Scan for the cell matching the given text and deliver its [X, Y] coordinate at center. 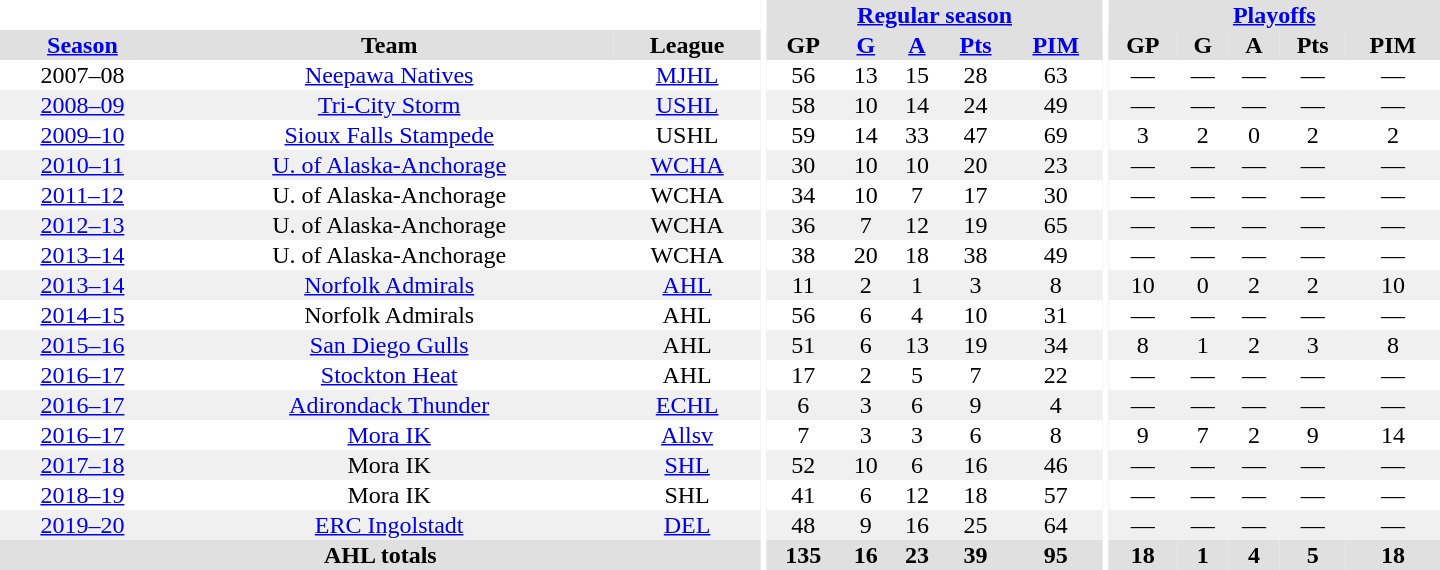
31 [1056, 315]
39 [975, 555]
69 [1056, 135]
22 [1056, 375]
24 [975, 105]
League [688, 45]
36 [803, 225]
DEL [688, 525]
2007–08 [82, 75]
48 [803, 525]
11 [803, 285]
135 [803, 555]
64 [1056, 525]
MJHL [688, 75]
2008–09 [82, 105]
58 [803, 105]
59 [803, 135]
51 [803, 345]
2011–12 [82, 195]
2009–10 [82, 135]
63 [1056, 75]
2012–13 [82, 225]
2015–16 [82, 345]
47 [975, 135]
Stockton Heat [390, 375]
57 [1056, 495]
95 [1056, 555]
ERC Ingolstadt [390, 525]
2017–18 [82, 465]
AHL totals [380, 555]
15 [916, 75]
Season [82, 45]
Playoffs [1274, 15]
28 [975, 75]
Neepawa Natives [390, 75]
San Diego Gulls [390, 345]
33 [916, 135]
2014–15 [82, 315]
2019–20 [82, 525]
Tri-City Storm [390, 105]
Adirondack Thunder [390, 405]
Sioux Falls Stampede [390, 135]
Team [390, 45]
2018–19 [82, 495]
65 [1056, 225]
52 [803, 465]
46 [1056, 465]
2010–11 [82, 165]
Regular season [934, 15]
ECHL [688, 405]
Allsv [688, 435]
25 [975, 525]
41 [803, 495]
